Find where the given text appears and provide that cell's center as [x, y] coordinate. 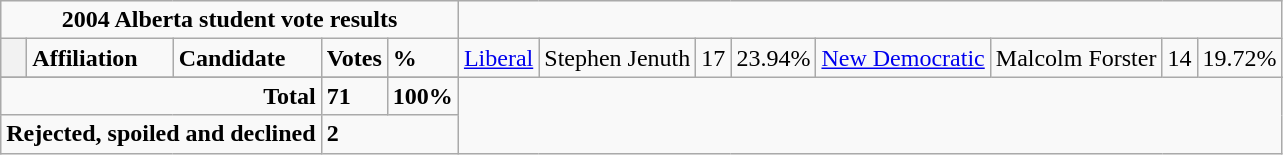
17 [714, 58]
Malcolm Forster [1076, 58]
100% [422, 96]
Votes [354, 58]
Liberal [498, 58]
19.72% [1240, 58]
Total [161, 96]
71 [354, 96]
2 [390, 134]
New Democratic [903, 58]
23.94% [774, 58]
Rejected, spoiled and declined [161, 134]
Stephen Jenuth [618, 58]
% [422, 58]
Candidate [247, 58]
2004 Alberta student vote results [230, 20]
Affiliation [100, 58]
14 [1180, 58]
